Detect which cell encompasses the target text, then output its (x, y) center coordinate. 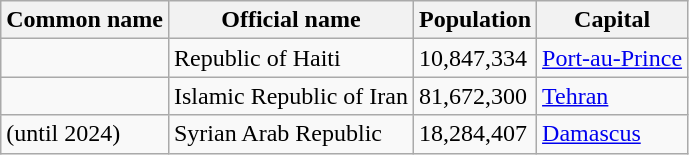
10,847,334 (474, 58)
Common name (85, 20)
81,672,300 (474, 96)
(until 2024) (85, 134)
Capital (612, 20)
Population (474, 20)
18,284,407 (474, 134)
Port-au-Prince (612, 58)
Damascus (612, 134)
Official name (290, 20)
Republic of Haiti (290, 58)
Syrian Arab Republic (290, 134)
Islamic Republic of Iran (290, 96)
Tehran (612, 96)
